Provide the (x, y) coordinate of the cell's center where the given text is located.  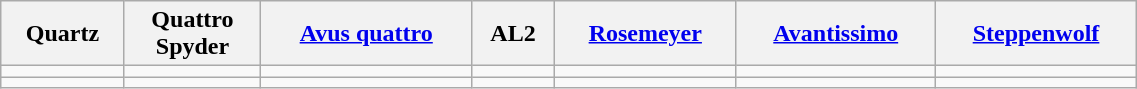
Avus quattro (366, 34)
Quartz (62, 34)
Rosemeyer (645, 34)
Steppenwolf (1036, 34)
Quattro Spyder (192, 34)
AL2 (514, 34)
Avantissimo (836, 34)
